Find where the given text appears and provide that cell's center as [x, y] coordinate. 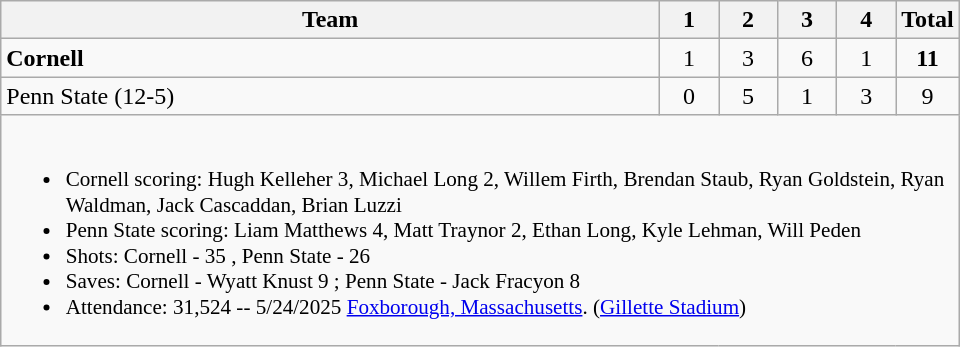
4 [866, 20]
0 [688, 96]
5 [748, 96]
11 [928, 58]
2 [748, 20]
Team [330, 20]
Total [928, 20]
Cornell [330, 58]
6 [808, 58]
9 [928, 96]
Penn State (12-5) [330, 96]
